Find where the given text appears and provide that cell's center as [X, Y] coordinate. 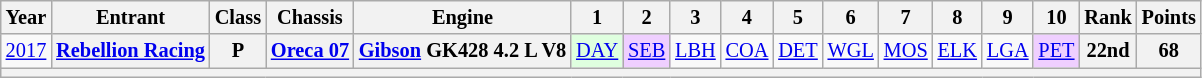
SEB [646, 51]
MOS [906, 51]
2 [646, 17]
6 [851, 17]
LBH [695, 51]
LGA [1008, 51]
Gibson GK428 4.2 L V8 [462, 51]
5 [798, 17]
DET [798, 51]
Year [26, 17]
68 [1169, 51]
9 [1008, 17]
WGL [851, 51]
COA [748, 51]
2017 [26, 51]
7 [906, 17]
Chassis [310, 17]
10 [1056, 17]
Entrant [130, 17]
22nd [1108, 51]
Rebellion Racing [130, 51]
Points [1169, 17]
Oreca 07 [310, 51]
3 [695, 17]
ELK [958, 51]
PET [1056, 51]
4 [748, 17]
Engine [462, 17]
DAY [597, 51]
Class [238, 17]
8 [958, 17]
Rank [1108, 17]
1 [597, 17]
P [238, 51]
